Scan for the cell matching the given text and deliver its [x, y] coordinate at center. 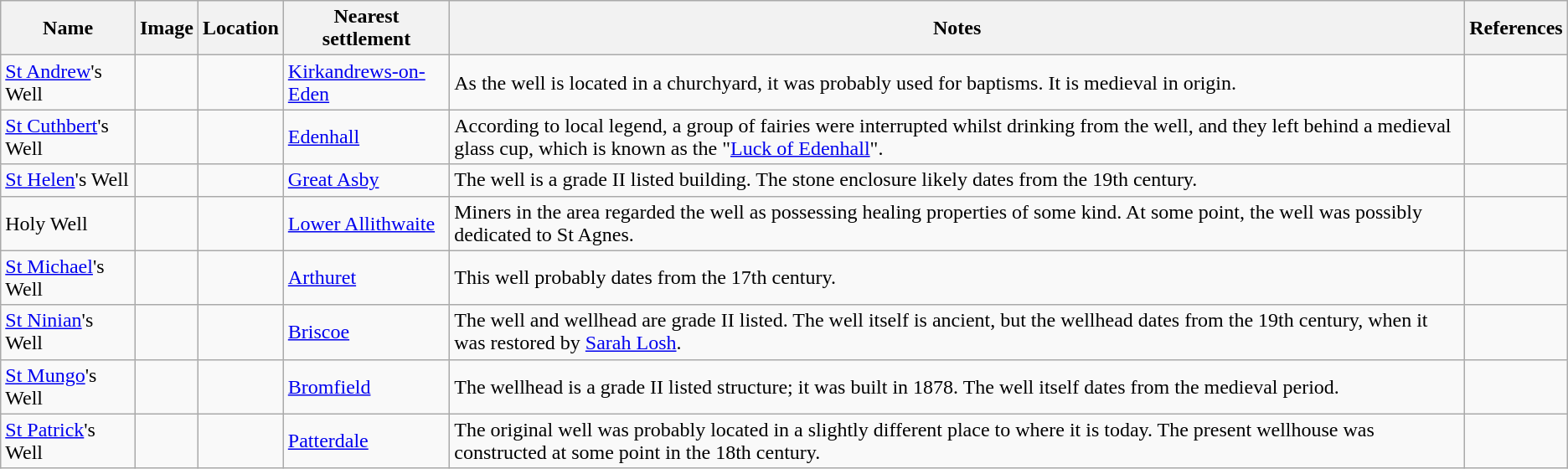
Miners in the area regarded the well as possessing healing properties of some kind. At some point, the well was possibly dedicated to St Agnes. [957, 223]
St Patrick's Well [69, 441]
St Michael's Well [69, 278]
Holy Well [69, 223]
Edenhall [366, 137]
Image [166, 28]
The wellhead is a grade II listed structure; it was built in 1878. The well itself dates from the medieval period. [957, 387]
Patterdale [366, 441]
Kirkandrews-on-Eden [366, 82]
As the well is located in a churchyard, it was probably used for baptisms. It is medieval in origin. [957, 82]
Briscoe [366, 332]
Arthuret [366, 278]
St Helen's Well [69, 180]
Bromfield [366, 387]
References [1516, 28]
St Mungo's Well [69, 387]
Great Asby [366, 180]
This well probably dates from the 17th century. [957, 278]
Nearest settlement [366, 28]
Name [69, 28]
St Ninian's Well [69, 332]
Notes [957, 28]
The well is a grade II listed building. The stone enclosure likely dates from the 19th century. [957, 180]
Location [241, 28]
Lower Allithwaite [366, 223]
St Cuthbert's Well [69, 137]
St Andrew's Well [69, 82]
